Detect which cell encompasses the target text, then output its [x, y] center coordinate. 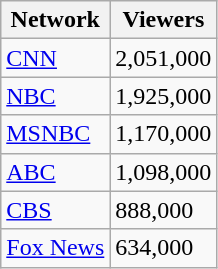
CNN [56, 58]
Fox News [56, 248]
1,170,000 [164, 134]
Viewers [164, 20]
634,000 [164, 248]
MSNBC [56, 134]
1,925,000 [164, 96]
ABC [56, 172]
2,051,000 [164, 58]
CBS [56, 210]
888,000 [164, 210]
NBC [56, 96]
1,098,000 [164, 172]
Network [56, 20]
